From the cell containing the given text, extract its center point as [x, y] coordinate. 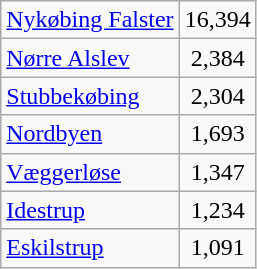
16,394 [218, 20]
Nykøbing Falster [90, 20]
1,234 [218, 210]
Nørre Alslev [90, 58]
1,693 [218, 134]
2,384 [218, 58]
2,304 [218, 96]
Stubbekøbing [90, 96]
Idestrup [90, 210]
Væggerløse [90, 172]
1,347 [218, 172]
Nordbyen [90, 134]
Eskilstrup [90, 248]
1,091 [218, 248]
